Locate the cell with the specified text and output its [x, y] center coordinate. 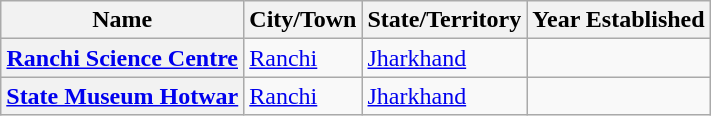
State/Territory [444, 20]
Year Established [618, 20]
Name [122, 20]
State Museum Hotwar [122, 96]
City/Town [303, 20]
Ranchi Science Centre [122, 58]
